Extract the (x, y) coordinate from the center of the cell holding the provided text.  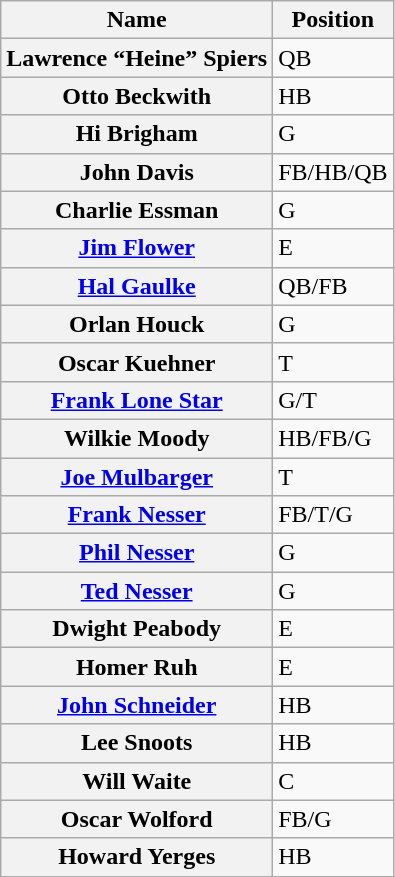
Will Waite (137, 781)
QB (333, 58)
Ted Nesser (137, 591)
Wilkie Moody (137, 438)
FB/G (333, 819)
Orlan Houck (137, 324)
Phil Nesser (137, 553)
G/T (333, 400)
Homer Ruh (137, 667)
Dwight Peabody (137, 629)
Frank Lone Star (137, 400)
Oscar Kuehner (137, 362)
HB/FB/G (333, 438)
Lawrence “Heine” Spiers (137, 58)
Hi Brigham (137, 134)
FB/HB/QB (333, 172)
C (333, 781)
Lee Snoots (137, 743)
Charlie Essman (137, 210)
Jim Flower (137, 248)
QB/FB (333, 286)
Otto Beckwith (137, 96)
John Schneider (137, 705)
Name (137, 20)
FB/T/G (333, 515)
Frank Nesser (137, 515)
Hal Gaulke (137, 286)
Oscar Wolford (137, 819)
Position (333, 20)
Joe Mulbarger (137, 477)
John Davis (137, 172)
Howard Yerges (137, 857)
